From the cell containing the given text, extract its center point as (x, y) coordinate. 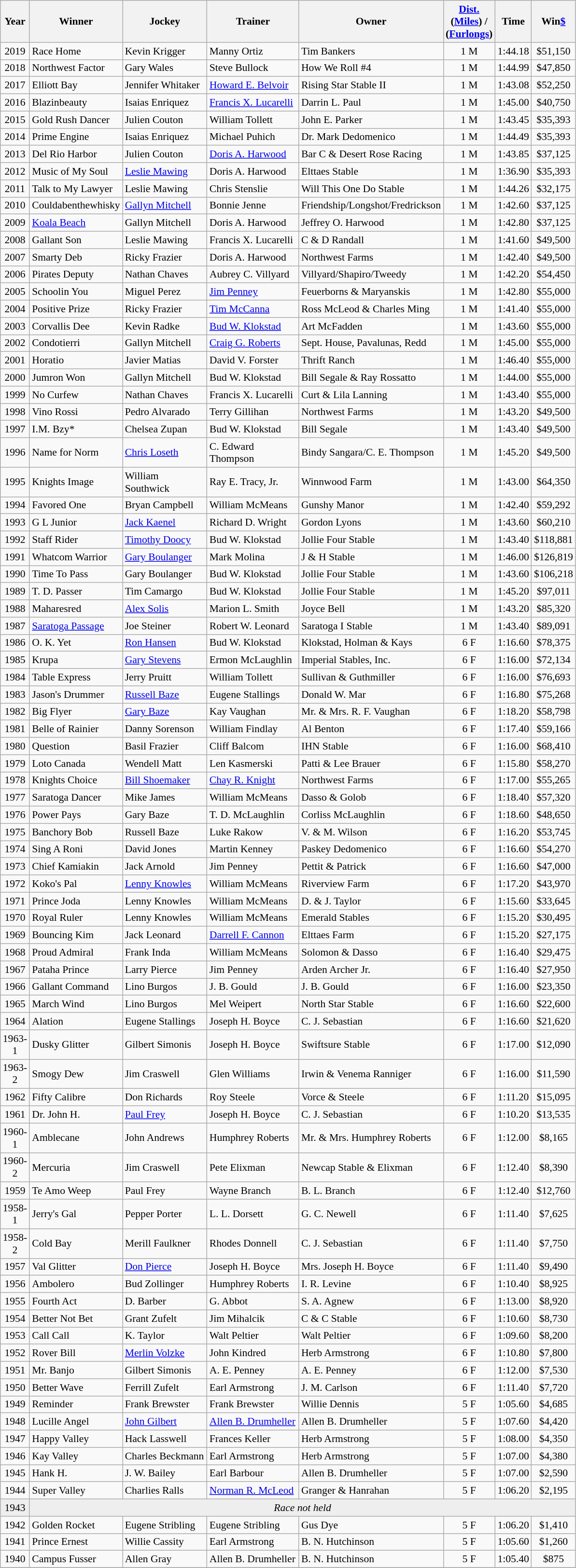
Northwest Factor (76, 68)
1943 (15, 1508)
1:46.40 (513, 361)
Dasso & Golob (371, 798)
1:36.90 (513, 171)
Time To Pass (76, 574)
1:18.60 (513, 815)
$8,730 (553, 1318)
$7,530 (553, 1370)
$875 (553, 1559)
IHN Stable (371, 746)
J & H Stable (371, 557)
1967 (15, 970)
John Kindred (253, 1353)
Earl Barbour (253, 1473)
Sing A Roni (76, 849)
Horatio (76, 361)
G L Junior (76, 523)
I.M. Bzy* (76, 430)
$21,620 (553, 1021)
Basil Frazier (165, 746)
Merlin Volzke (165, 1353)
1:07.60 (513, 1422)
1988 (15, 609)
$7,720 (553, 1388)
Bonnie Jenne (253, 206)
Time (513, 21)
Alation (76, 1021)
1984 (15, 678)
1:17.20 (513, 884)
Mark Molina (253, 557)
Amblecane (76, 1138)
$4,420 (553, 1422)
2000 (15, 378)
Owner (371, 21)
$13,535 (553, 1115)
Solomon & Dasso (371, 953)
Jumron Won (76, 378)
Kevin Radke (165, 326)
Dr. John H. (76, 1115)
Gordon Lyons (371, 523)
1964 (15, 1021)
$12,090 (553, 1044)
Art McFadden (371, 326)
1963-1 (15, 1044)
Howard E. Belvoir (253, 85)
$53,745 (553, 832)
$27,175 (553, 935)
Better Wave (76, 1388)
$52,250 (553, 85)
1:41.40 (513, 309)
John Gilbert (165, 1422)
1979 (15, 763)
2007 (15, 257)
2012 (15, 171)
1998 (15, 412)
Jockey (165, 21)
Te Amo Weep (76, 1191)
$64,350 (553, 482)
Gallant Command (76, 987)
Marion L. Smith (253, 609)
1966 (15, 987)
Saratoga Passage (76, 626)
Mike James (165, 798)
T. D. McLaughlin (253, 815)
Winnwood Farm (371, 482)
Glen Williams (253, 1074)
Bill Segale & Ray Rossatto (371, 378)
Willie Dennis (371, 1404)
Golden Rocket (76, 1525)
2001 (15, 361)
Ambolero (76, 1284)
Loto Canada (76, 763)
Norman R. McLeod (253, 1491)
1942 (15, 1525)
$7,750 (553, 1243)
Corliss McLaughlin (371, 815)
Martin Kenney (253, 849)
1:11.20 (513, 1097)
$4,350 (553, 1439)
1982 (15, 712)
Royal Ruler (76, 918)
Sullivan & Guthmiller (371, 678)
Koko's Pal (76, 884)
1:44.49 (513, 137)
Tim Bankers (371, 51)
1956 (15, 1284)
Gold Rush Dancer (76, 120)
Mr. & Mrs. Humphrey Roberts (371, 1138)
Ferrill Zufelt (165, 1388)
Bar C & Desert Rose Racing (371, 154)
$43,970 (553, 884)
Knights Choice (76, 780)
Campus Fusser (76, 1559)
Mel Weipert (253, 1004)
Elttaes Farm (371, 935)
Question (76, 746)
1:13.00 (513, 1302)
V. & M. Wilson (371, 832)
Bindy Sangara/C. E. Thompson (371, 453)
1989 (15, 592)
Darrell F. Cannon (253, 935)
Klokstad, Holman & Kays (371, 643)
Rover Bill (76, 1353)
O. K. Yet (76, 643)
1:10.20 (513, 1115)
William Findlay (253, 729)
Tim McCanna (253, 309)
Irwin & Venema Ranniger (371, 1074)
Condotierri (76, 343)
Win$ (553, 21)
$29,475 (553, 953)
1946 (15, 1456)
1981 (15, 729)
Chief Kamiakin (76, 867)
$8,390 (553, 1167)
Smogy Dew (76, 1074)
1:15.80 (513, 763)
B. L. Branch (371, 1191)
1:16.80 (513, 694)
Gary Stevens (165, 660)
$58,270 (553, 763)
Riverview Farm (371, 884)
Chris Stenslie (253, 189)
Hack Lasswell (165, 1439)
$8,200 (553, 1336)
Staff Rider (76, 540)
1986 (15, 643)
Terry Gillihan (253, 412)
Gunshy Manor (371, 505)
1948 (15, 1422)
Danny Sorenson (165, 729)
Hank H. (76, 1473)
$68,410 (553, 746)
1:43.00 (513, 482)
1:09.60 (513, 1336)
$48,650 (553, 815)
John E. Parker (371, 120)
David V. Forster (253, 361)
$12,760 (553, 1191)
$4,380 (553, 1456)
1978 (15, 780)
Saratoga I Stable (371, 626)
Cold Bay (76, 1243)
Kevin Krigger (165, 51)
Ray E. Tracy, Jr. (253, 482)
2006 (15, 275)
Ross McLeod & Charles Ming (371, 309)
Elliott Bay (76, 85)
I. R. Levine (371, 1284)
$7,625 (553, 1214)
$9,490 (553, 1267)
1:44.00 (513, 378)
1:18.40 (513, 798)
$106,218 (553, 574)
G. C. Newell (371, 1214)
Val Glitter (76, 1267)
1973 (15, 867)
$8,165 (553, 1138)
$1,260 (553, 1542)
$57,320 (553, 798)
Donald W. Mar (371, 694)
Emerald Stables (371, 918)
1965 (15, 1004)
Jim Mihalcik (253, 1318)
1994 (15, 505)
1983 (15, 694)
Grant Zufelt (165, 1318)
Saratoga Dancer (76, 798)
Krupa (76, 660)
Fifty Calibre (76, 1097)
Year (15, 21)
2015 (15, 120)
Maharesred (76, 609)
2017 (15, 85)
Michael Puhich (253, 137)
Vorce & Steele (371, 1097)
Chris Loseth (165, 453)
Name for Norm (76, 453)
Fourth Act (76, 1302)
David Jones (165, 849)
Jerry's Gal (76, 1214)
$85,320 (553, 609)
Bill Shoemaker (165, 780)
1963-2 (15, 1074)
Craig G. Roberts (253, 343)
1952 (15, 1353)
Miguel Perez (165, 292)
Belle of Rainier (76, 729)
2013 (15, 154)
$47,000 (553, 867)
1:08.00 (513, 1439)
Granger & Hanrahan (371, 1491)
1953 (15, 1336)
1957 (15, 1267)
1951 (15, 1370)
Big Flyer (76, 712)
Gus Dye (371, 1525)
Lucille Angel (76, 1422)
1:10.60 (513, 1318)
$54,450 (553, 275)
Don Richards (165, 1097)
1:43.08 (513, 85)
No Curfew (76, 395)
$75,268 (553, 694)
Joe Steiner (165, 626)
Blazinbeauty (76, 103)
2008 (15, 240)
$51,150 (553, 51)
$7,800 (553, 1353)
Banchory Bob (76, 832)
Steve Bullock (253, 68)
Don Pierce (165, 1267)
1:18.20 (513, 712)
1958-1 (15, 1214)
Vino Rossi (76, 412)
Cliff Balcom (253, 746)
Manny Ortiz (253, 51)
Table Express (76, 678)
$1,410 (553, 1525)
1:43.85 (513, 154)
Favored One (76, 505)
1959 (15, 1191)
Smarty Deb (76, 257)
Len Kasmerski (253, 763)
Frank Inda (165, 953)
1:16.20 (513, 832)
2005 (15, 292)
Prime Engine (76, 137)
Willie Cassity (165, 1542)
$118,881 (553, 540)
$11,590 (553, 1074)
Sept. House, Pavalunas, Redd (371, 343)
Bouncing Kim (76, 935)
1947 (15, 1439)
Mrs. Joseph H. Boyce (371, 1267)
Villyard/Shapiro/Tweedy (371, 275)
Mr. & Mrs. R. F. Vaughan (371, 712)
2014 (15, 137)
Trainer (253, 21)
J. M. Carlson (371, 1388)
$47,850 (553, 68)
Mr. Banjo (76, 1370)
1991 (15, 557)
Ron Hansen (165, 643)
Music of My Soul (76, 171)
Pataha Prince (76, 970)
Call Call (76, 1336)
$30,495 (553, 918)
Pedro Alvarado (165, 412)
Jack Leonard (165, 935)
Reminder (76, 1404)
1980 (15, 746)
Merill Faulkner (165, 1243)
2018 (15, 68)
Prince Joda (76, 901)
North Star Stable (371, 1004)
1950 (15, 1388)
1995 (15, 482)
Power Pays (76, 815)
$58,798 (553, 712)
Jack Arnold (165, 867)
D. Barber (165, 1302)
2011 (15, 189)
1976 (15, 815)
2010 (15, 206)
1940 (15, 1559)
Roy Steele (253, 1097)
Chelsea Zupan (165, 430)
$15,095 (553, 1097)
1:42.60 (513, 206)
Feuerborns & Maryanskis (371, 292)
Positive Prize (76, 309)
Timothy Doocy (165, 540)
1985 (15, 660)
Wendell Matt (165, 763)
1:10.80 (513, 1353)
2009 (15, 223)
Whatcom Warrior (76, 557)
1987 (15, 626)
Pettit & Patrick (371, 867)
1:15.60 (513, 901)
$8,925 (553, 1284)
2019 (15, 51)
Darrin L. Paul (371, 103)
1971 (15, 901)
Couldabenthewhisky (76, 206)
Arden Archer Jr. (371, 970)
$59,292 (553, 505)
1:41.60 (513, 240)
Al Benton (371, 729)
Swiftsure Stable (371, 1044)
1977 (15, 798)
$40,750 (553, 103)
William Southwick (165, 482)
Tim Camargo (165, 592)
Knights Image (76, 482)
1:44.99 (513, 68)
1949 (15, 1404)
$126,819 (553, 557)
1958-2 (15, 1243)
March Wind (76, 1004)
Jason's Drummer (76, 694)
Joyce Bell (371, 609)
C & C Stable (371, 1318)
$32,175 (553, 189)
Jerry Pruitt (165, 678)
$78,375 (553, 643)
1:44.18 (513, 51)
Richard D. Wright (253, 523)
1955 (15, 1302)
Gallant Son (76, 240)
Curt & Lila Lanning (371, 395)
Winner (76, 21)
2003 (15, 326)
C & D Randall (371, 240)
L. L. Dorsett (253, 1214)
$54,270 (553, 849)
1975 (15, 832)
2002 (15, 343)
Rhodes Donnell (253, 1243)
Happy Valley (76, 1439)
2016 (15, 103)
S. A. Agnew (371, 1302)
John Andrews (165, 1138)
1:43.45 (513, 120)
Jeffrey O. Harwood (371, 223)
1960-1 (15, 1138)
$89,091 (553, 626)
$27,950 (553, 970)
Bill Segale (371, 430)
Chay R. Knight (253, 780)
Patti & Lee Brauer (371, 763)
1:42.20 (513, 275)
Will This One Do Stable (371, 189)
Dist. (Miles) / (Furlongs) (469, 21)
Corvallis Dee (76, 326)
Better Not Bet (76, 1318)
Paskey Dedomenico (371, 849)
Elttaes Stable (371, 171)
Dr. Mark Dedomenico (371, 137)
1974 (15, 849)
K. Taylor (165, 1336)
Dusky Glitter (76, 1044)
$76,693 (553, 678)
Aubrey C. Villyard (253, 275)
Allen Gray (165, 1559)
Prince Ernest (76, 1542)
Kay Valley (76, 1456)
J. W. Bailey (165, 1473)
1999 (15, 395)
Bud Zollinger (165, 1284)
Del Rio Harbor (76, 154)
1990 (15, 574)
Rising Star Stable II (371, 85)
Mercuria (76, 1167)
1:17.40 (513, 729)
Race not held (302, 1508)
1968 (15, 953)
$2,590 (553, 1473)
$8,920 (553, 1302)
$97,011 (553, 592)
Robert W. Leonard (253, 626)
1962 (15, 1097)
1:44.26 (513, 189)
$4,685 (553, 1404)
How We Roll #4 (371, 68)
$60,210 (553, 523)
Schoolin You (76, 292)
Gary Wales (165, 68)
1954 (15, 1318)
1970 (15, 918)
Alex Solis (165, 609)
1961 (15, 1115)
$22,600 (553, 1004)
Charles Beckmann (165, 1456)
T. D. Passer (76, 592)
Kay Vaughan (253, 712)
G. Abbot (253, 1302)
Race Home (76, 51)
Talk to My Lawyer (76, 189)
Pepper Porter (165, 1214)
Pete Elixman (253, 1167)
1944 (15, 1491)
Proud Admiral (76, 953)
1992 (15, 540)
Jack Kaenel (165, 523)
$59,166 (553, 729)
C. Edward Thompson (253, 453)
1996 (15, 453)
Ermon McLaughlin (253, 660)
Charlies Ralls (165, 1491)
Larry Pierce (165, 970)
1:10.40 (513, 1284)
1972 (15, 884)
Frances Keller (253, 1439)
1:46.00 (513, 557)
Pirates Deputy (76, 275)
1969 (15, 935)
$2,195 (553, 1491)
Jennifer Whitaker (165, 85)
Thrift Ranch (371, 361)
Newcap Stable & Elixman (371, 1167)
$55,265 (553, 780)
2004 (15, 309)
1997 (15, 430)
$23,350 (553, 987)
1941 (15, 1542)
Wayne Branch (253, 1191)
1945 (15, 1473)
D. & J. Taylor (371, 901)
Javier Matias (165, 361)
$33,645 (553, 901)
Bryan Campbell (165, 505)
1993 (15, 523)
Koala Beach (76, 223)
Friendship/Longshot/Fredrickson (371, 206)
Super Valley (76, 1491)
1:05.40 (513, 1559)
1960-2 (15, 1167)
Luke Rakow (253, 832)
$72,134 (553, 660)
Imperial Stables, Inc. (371, 660)
